For the text-containing cell, return its midpoint in (x, y) coordinate format. 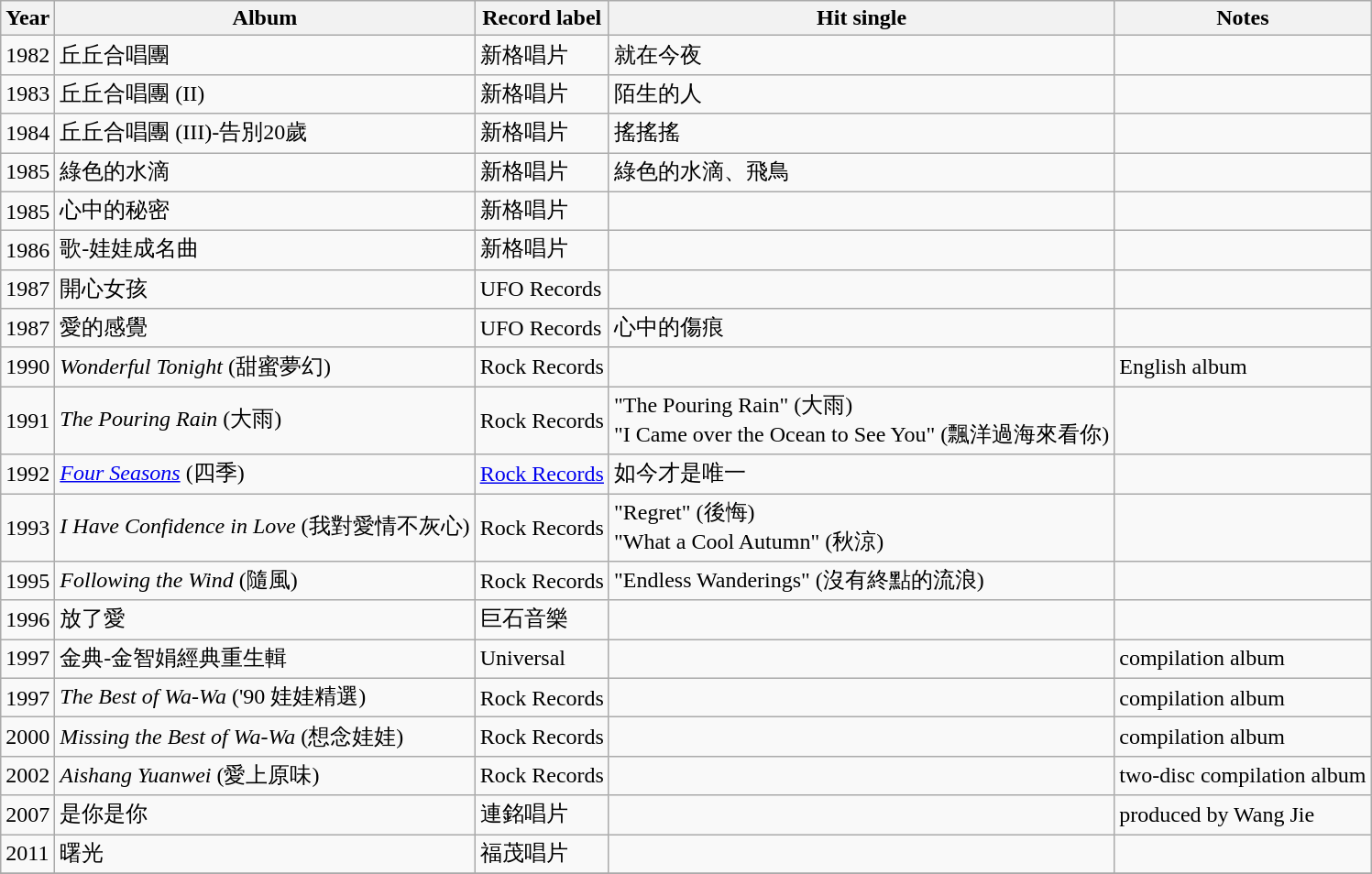
produced by Wang Jie (1243, 815)
2007 (27, 815)
金典-金智娟經典重生輯 (265, 660)
綠色的水滴 (265, 172)
如今才是唯一 (862, 475)
心中的傷痕 (862, 328)
Year (27, 18)
2000 (27, 737)
2011 (27, 854)
愛的感覺 (265, 328)
福茂唱片 (542, 854)
陌生的人 (862, 93)
就在今夜 (862, 55)
1995 (27, 581)
Record label (542, 18)
Album (265, 18)
The Best of Wa-Wa ('90 娃娃精選) (265, 698)
"Regret" (後悔)"What a Cool Autumn" (秋涼) (862, 527)
放了愛 (265, 619)
1991 (27, 421)
Hit single (862, 18)
1983 (27, 93)
"Endless Wanderings" (沒有終點的流浪) (862, 581)
Universal (542, 660)
Aishang Yuanwei (愛上原味) (265, 775)
1982 (27, 55)
歌-娃娃成名曲 (265, 251)
1993 (27, 527)
Wonderful Tonight (甜蜜夢幻) (265, 366)
Following the Wind (隨風) (265, 581)
English album (1243, 366)
"The Pouring Rain" (大雨)"I Came over the Ocean to See You" (飄洋過海來看你) (862, 421)
1992 (27, 475)
搖搖搖 (862, 134)
Missing the Best of Wa-Wa (想念娃娃) (265, 737)
開心女孩 (265, 290)
2002 (27, 775)
two-disc compilation album (1243, 775)
是你是你 (265, 815)
心中的秘密 (265, 211)
巨石音樂 (542, 619)
連銘唱片 (542, 815)
曙光 (265, 854)
Four Seasons (四季) (265, 475)
1986 (27, 251)
丘丘合唱團 (265, 55)
I Have Confidence in Love (我對愛情不灰心) (265, 527)
The Pouring Rain (大雨) (265, 421)
丘丘合唱團 (II) (265, 93)
綠色的水滴、飛鳥 (862, 172)
1996 (27, 619)
1990 (27, 366)
1984 (27, 134)
Notes (1243, 18)
丘丘合唱團 (III)-告別20歲 (265, 134)
